Locate the cell with the specified text and output its (X, Y) center coordinate. 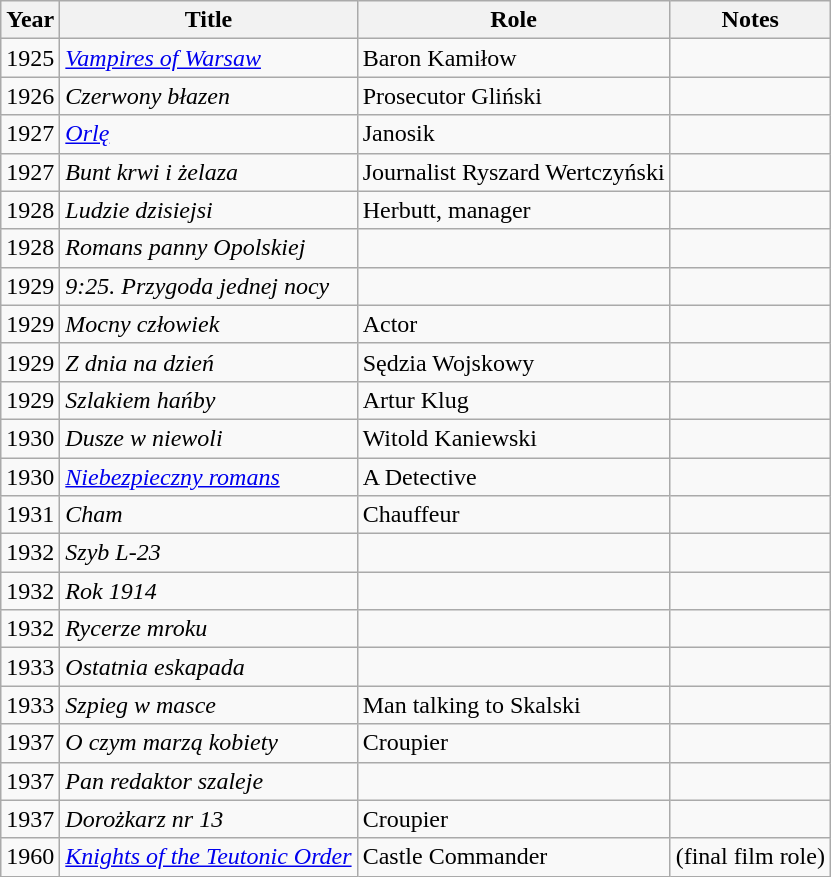
Baron Kamiłow (514, 58)
A Detective (514, 477)
Herbutt, manager (514, 210)
Sędzia Wojskowy (514, 362)
Role (514, 20)
1926 (30, 96)
(final film role) (750, 857)
Prosecutor Gliński (514, 96)
1931 (30, 515)
Szlakiem hańby (208, 400)
9:25. Przygoda jednej nocy (208, 286)
Witold Kaniewski (514, 438)
O czym marzą kobiety (208, 743)
Ludzie dzisiejsi (208, 210)
Castle Commander (514, 857)
Man talking to Skalski (514, 705)
Janosik (514, 134)
Rycerze mroku (208, 629)
Journalist Ryszard Wertczyński (514, 172)
Notes (750, 20)
Artur Klug (514, 400)
Dorożkarz nr 13 (208, 819)
Chauffeur (514, 515)
Vampires of Warsaw (208, 58)
Actor (514, 324)
Dusze w niewoli (208, 438)
Z dnia na dzień (208, 362)
1925 (30, 58)
Mocny człowiek (208, 324)
Cham (208, 515)
Bunt krwi i żelaza (208, 172)
Szpieg w masce (208, 705)
Pan redaktor szaleje (208, 781)
Year (30, 20)
Ostatnia eskapada (208, 667)
Orlę (208, 134)
Szyb L-23 (208, 553)
Czerwony błazen (208, 96)
Title (208, 20)
Knights of the Teutonic Order (208, 857)
Rok 1914 (208, 591)
Niebezpieczny romans (208, 477)
Romans panny Opolskiej (208, 248)
1960 (30, 857)
